Determine the [X, Y] coordinate at the center of the cell enclosing the given text.  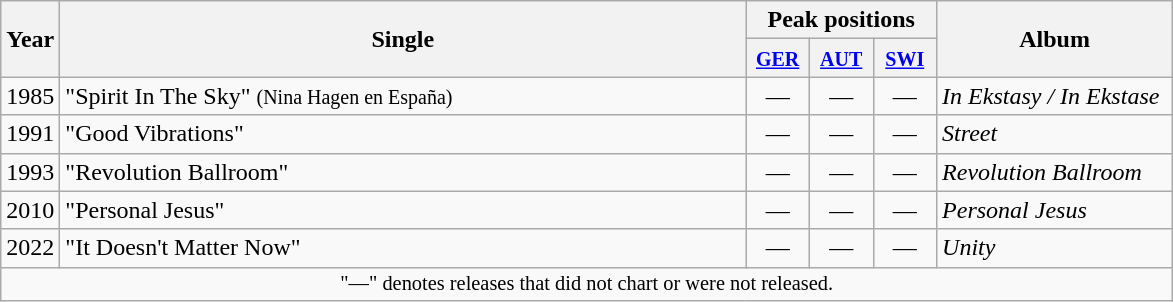
AUT [841, 58]
"Spirit In The Sky" (Nina Hagen en España) [403, 96]
Revolution Ballroom [1055, 172]
1991 [30, 134]
Peak positions [842, 20]
In Ekstasy / In Ekstase [1055, 96]
1985 [30, 96]
Single [403, 39]
2022 [30, 248]
"—" denotes releases that did not chart or were not released. [587, 284]
"Personal Jesus" [403, 210]
SWI [905, 58]
Year [30, 39]
Street [1055, 134]
"It Doesn't Matter Now" [403, 248]
"Good Vibrations" [403, 134]
1993 [30, 172]
Unity [1055, 248]
GER [778, 58]
2010 [30, 210]
Album [1055, 39]
"Revolution Ballroom" [403, 172]
Personal Jesus [1055, 210]
